Search for the cell housing the specified text and yield its (X, Y) center coordinate. 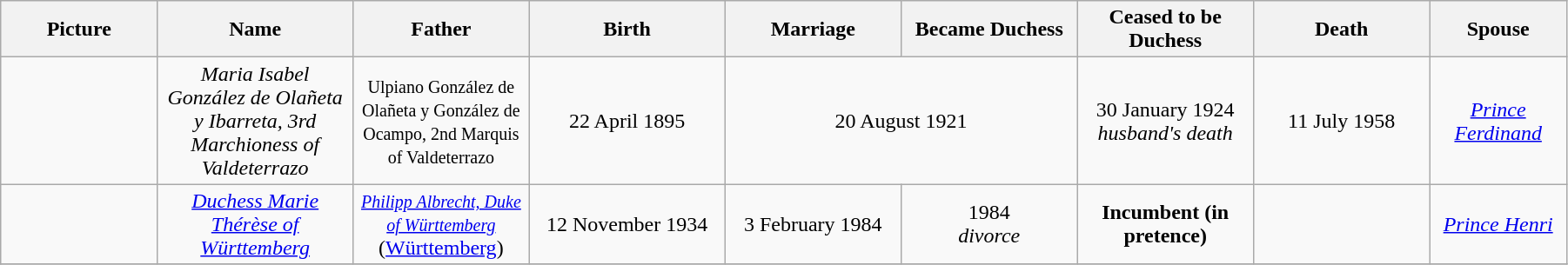
22 April 1895 (627, 121)
Ulpiano González de Olañeta y González de Ocampo, 2nd Marquis of Valdeterrazo (441, 121)
Death (1341, 30)
Incumbent (in pretence) (1165, 224)
Prince Ferdinand (1498, 121)
Name (256, 30)
Became Duchess (989, 30)
Father (441, 30)
Duchess Marie Thérèse of Württemberg (256, 224)
1984divorce (989, 224)
30 January 1924husband's death (1165, 121)
11 July 1958 (1341, 121)
Birth (627, 30)
Philipp Albrecht, Duke of Württemberg(Württemberg) (441, 224)
Spouse (1498, 30)
Picture (79, 30)
20 August 1921 (901, 121)
Marriage (813, 30)
3 February 1984 (813, 224)
Ceased to be Duchess (1165, 30)
Prince Henri (1498, 224)
Maria Isabel González de Olañeta y Ibarreta, 3rd Marchioness of Valdeterrazo (256, 121)
12 November 1934 (627, 224)
